Capture the cell that displays the provided text and extract its [X, Y] central coordinate. 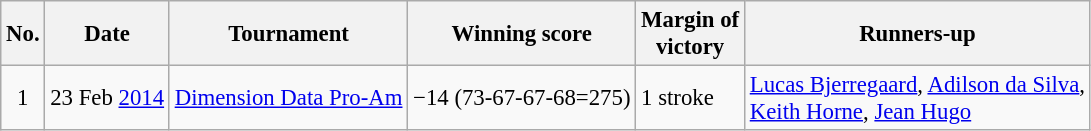
No. [23, 34]
Margin ofvictory [690, 34]
−14 (73-67-67-68=275) [522, 98]
Winning score [522, 34]
Tournament [288, 34]
1 stroke [690, 98]
Lucas Bjerregaard, Adilson da Silva, Keith Horne, Jean Hugo [917, 98]
23 Feb 2014 [107, 98]
Date [107, 34]
Runners-up [917, 34]
1 [23, 98]
Dimension Data Pro-Am [288, 98]
